Return the (X, Y) coordinate for the center point of the cell that contains the specified text.  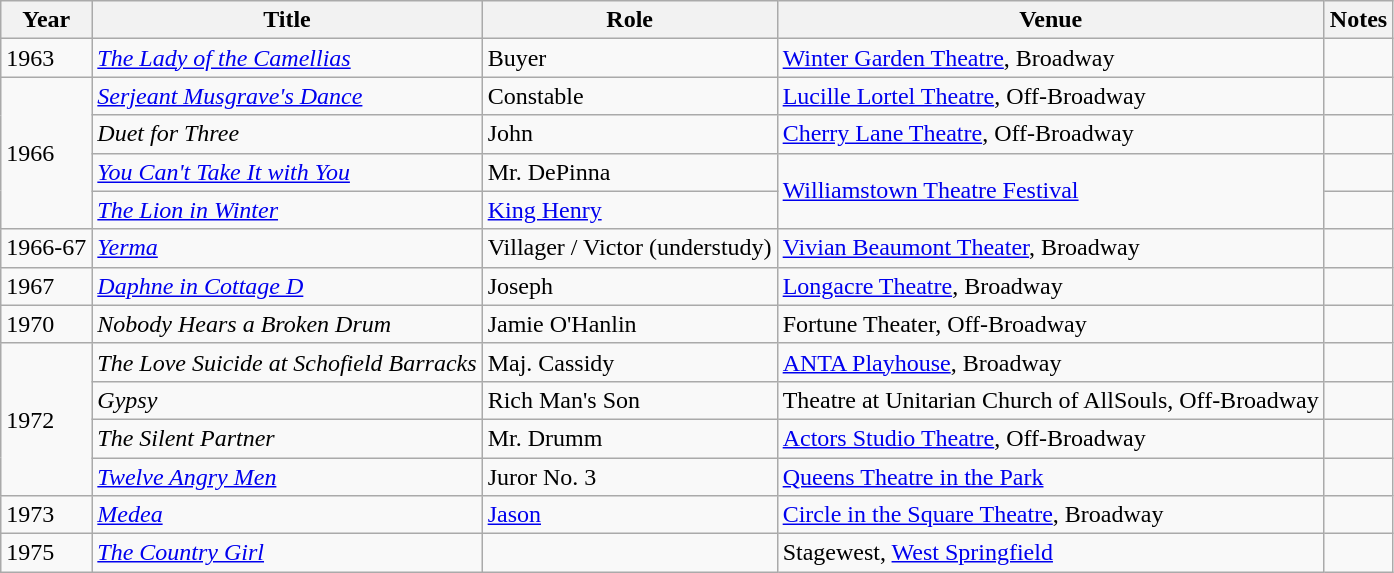
Role (630, 20)
Joseph (630, 286)
ANTA Playhouse, Broadway (1050, 362)
Buyer (630, 58)
Fortune Theater, Off-Broadway (1050, 324)
Theatre at Unitarian Church of AllSouls, Off-Broadway (1050, 400)
Maj. Cassidy (630, 362)
Villager / Victor (understudy) (630, 248)
The Country Girl (287, 553)
1967 (46, 286)
1966 (46, 153)
Yerma (287, 248)
Title (287, 20)
Rich Man's Son (630, 400)
Constable (630, 96)
Daphne in Cottage D (287, 286)
Medea (287, 515)
Mr. Drumm (630, 438)
1973 (46, 515)
Mr. DePinna (630, 172)
The Lion in Winter (287, 210)
Twelve Angry Men (287, 477)
John (630, 134)
1970 (46, 324)
Serjeant Musgrave's Dance (287, 96)
Actors Studio Theatre, Off-Broadway (1050, 438)
Queens Theatre in the Park (1050, 477)
1972 (46, 419)
1975 (46, 553)
King Henry (630, 210)
Cherry Lane Theatre, Off-Broadway (1050, 134)
Williamstown Theatre Festival (1050, 191)
1966-67 (46, 248)
Longacre Theatre, Broadway (1050, 286)
Nobody Hears a Broken Drum (287, 324)
1963 (46, 58)
Gypsy (287, 400)
Stagewest, West Springfield (1050, 553)
Winter Garden Theatre, Broadway (1050, 58)
Jason (630, 515)
You Can't Take It with You (287, 172)
Venue (1050, 20)
The Silent Partner (287, 438)
Vivian Beaumont Theater, Broadway (1050, 248)
Jamie O'Hanlin (630, 324)
Year (46, 20)
The Love Suicide at Schofield Barracks (287, 362)
Notes (1358, 20)
Circle in the Square Theatre, Broadway (1050, 515)
Juror No. 3 (630, 477)
Lucille Lortel Theatre, Off-Broadway (1050, 96)
Duet for Three (287, 134)
The Lady of the Camellias (287, 58)
